Identify which cell holds the provided text, then report its (X, Y) central coordinate. 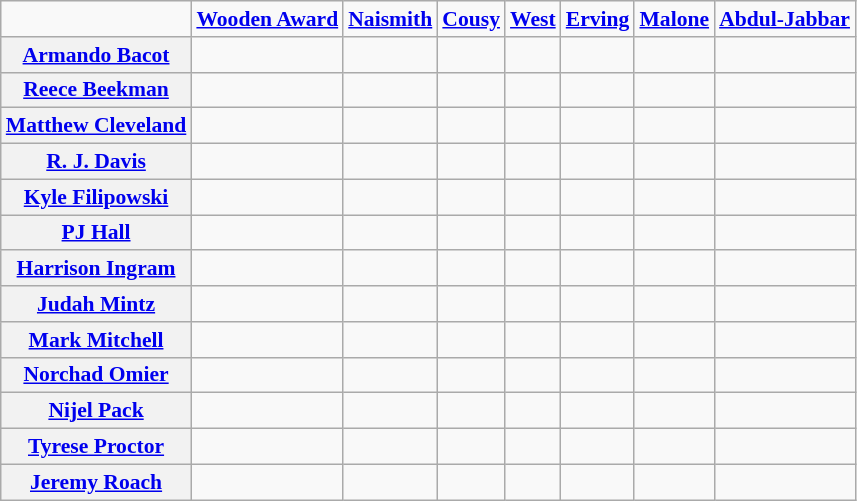
Harrison Ingram (96, 269)
Reece Beekman (96, 90)
Abdul-Jabbar (784, 19)
Judah Mintz (96, 304)
Norchad Omier (96, 375)
Erving (598, 19)
West (533, 19)
Tyrese Proctor (96, 447)
Jeremy Roach (96, 482)
R. J. Davis (96, 162)
Nijel Pack (96, 411)
Kyle Filipowski (96, 197)
Naismith (390, 19)
Wooden Award (267, 19)
Matthew Cleveland (96, 126)
Mark Mitchell (96, 340)
Armando Bacot (96, 55)
Malone (674, 19)
PJ Hall (96, 233)
Cousy (471, 19)
